For the text-containing cell, return its midpoint in (X, Y) coordinate format. 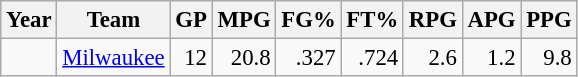
9.8 (549, 58)
GP (191, 20)
Year (29, 20)
1.2 (492, 58)
FG% (308, 20)
RPG (432, 20)
Milwaukee (114, 58)
20.8 (244, 58)
MPG (244, 20)
.724 (372, 58)
.327 (308, 58)
PPG (549, 20)
Team (114, 20)
FT% (372, 20)
12 (191, 58)
2.6 (432, 58)
APG (492, 20)
